Determine the [X, Y] coordinate at the center of the cell enclosing the given text.  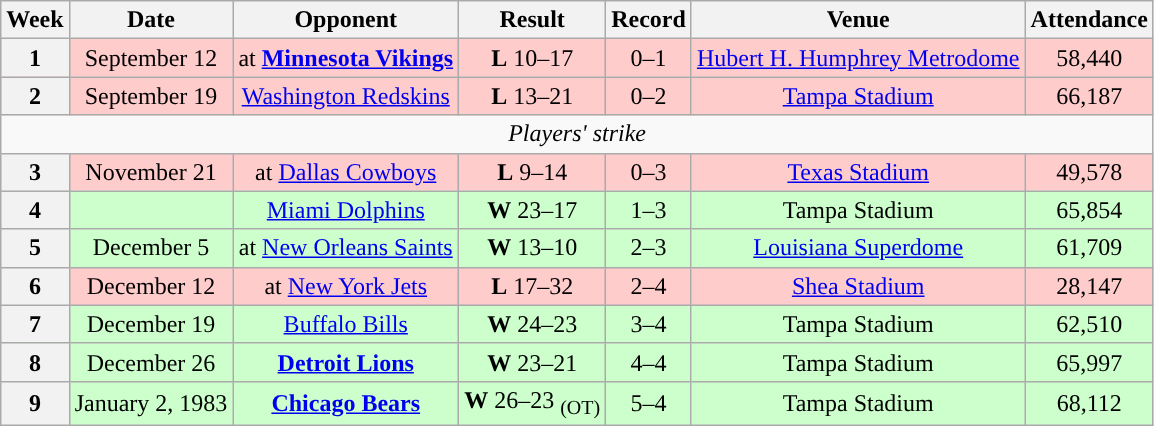
1–3 [649, 210]
1 [35, 58]
Detroit Lions [346, 362]
Date [151, 20]
5 [35, 248]
61,709 [1089, 248]
W 26–23 (OT) [532, 403]
Venue [858, 20]
Opponent [346, 20]
9 [35, 403]
Chicago Bears [346, 403]
65,854 [1089, 210]
September 12 [151, 58]
November 21 [151, 172]
at New Orleans Saints [346, 248]
December 5 [151, 248]
2 [35, 96]
September 19 [151, 96]
49,578 [1089, 172]
Attendance [1089, 20]
8 [35, 362]
7 [35, 324]
3–4 [649, 324]
Buffalo Bills [346, 324]
W 23–17 [532, 210]
68,112 [1089, 403]
0–2 [649, 96]
Hubert H. Humphrey Metrodome [858, 58]
at Dallas Cowboys [346, 172]
65,997 [1089, 362]
L 13–21 [532, 96]
January 2, 1983 [151, 403]
0–3 [649, 172]
Miami Dolphins [346, 210]
58,440 [1089, 58]
December 19 [151, 324]
Louisiana Superdome [858, 248]
4 [35, 210]
December 12 [151, 286]
5–4 [649, 403]
66,187 [1089, 96]
2–4 [649, 286]
Texas Stadium [858, 172]
L 9–14 [532, 172]
Record [649, 20]
4–4 [649, 362]
6 [35, 286]
0–1 [649, 58]
December 26 [151, 362]
Players' strike [578, 134]
62,510 [1089, 324]
at Minnesota Vikings [346, 58]
W 23–21 [532, 362]
W 13–10 [532, 248]
W 24–23 [532, 324]
Washington Redskins [346, 96]
at New York Jets [346, 286]
28,147 [1089, 286]
Shea Stadium [858, 286]
Week [35, 20]
3 [35, 172]
L 10–17 [532, 58]
L 17–32 [532, 286]
2–3 [649, 248]
Result [532, 20]
